Pinpoint the cell where the given text exists, returning its [x, y] midpoint coordinate. 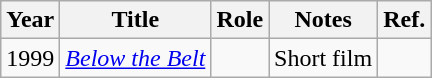
Year [30, 20]
Title [136, 20]
Below the Belt [136, 58]
Notes [324, 20]
1999 [30, 58]
Role [240, 20]
Short film [324, 58]
Ref. [404, 20]
